For the text-containing cell, return its midpoint in [x, y] coordinate format. 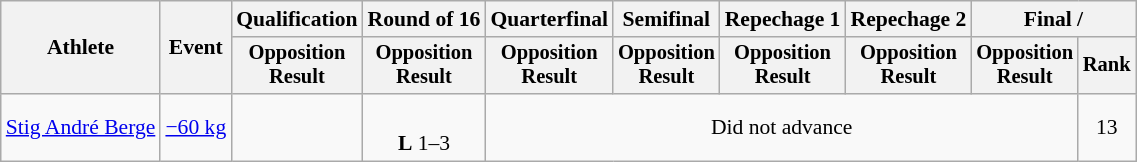
Quarterfinal [549, 19]
Repechage 2 [908, 19]
L 1–3 [424, 128]
Athlete [81, 48]
Stig André Berge [81, 128]
Final / [1053, 19]
−60 kg [196, 128]
Rank [1107, 66]
Event [196, 48]
Qualification [296, 19]
Did not advance [781, 128]
Repechage 1 [783, 19]
Round of 16 [424, 19]
13 [1107, 128]
Semifinal [666, 19]
